From the cell containing the given text, extract its center point as (X, Y) coordinate. 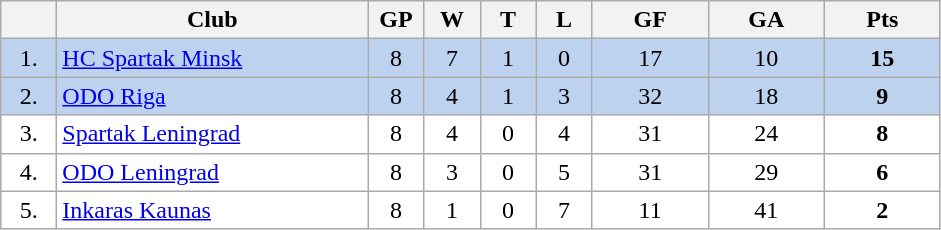
GF (650, 20)
32 (650, 96)
17 (650, 58)
5 (564, 172)
11 (650, 210)
15 (882, 58)
4. (29, 172)
GP (396, 20)
L (564, 20)
ODO Leningrad (212, 172)
2 (882, 210)
6 (882, 172)
24 (766, 134)
1. (29, 58)
Club (212, 20)
W (452, 20)
10 (766, 58)
9 (882, 96)
Spartak Leningrad (212, 134)
41 (766, 210)
3. (29, 134)
2. (29, 96)
Inkaras Kaunas (212, 210)
ODO Riga (212, 96)
18 (766, 96)
Pts (882, 20)
5. (29, 210)
29 (766, 172)
GA (766, 20)
T (508, 20)
HC Spartak Minsk (212, 58)
